Scan for the cell matching the given text and deliver its [x, y] coordinate at center. 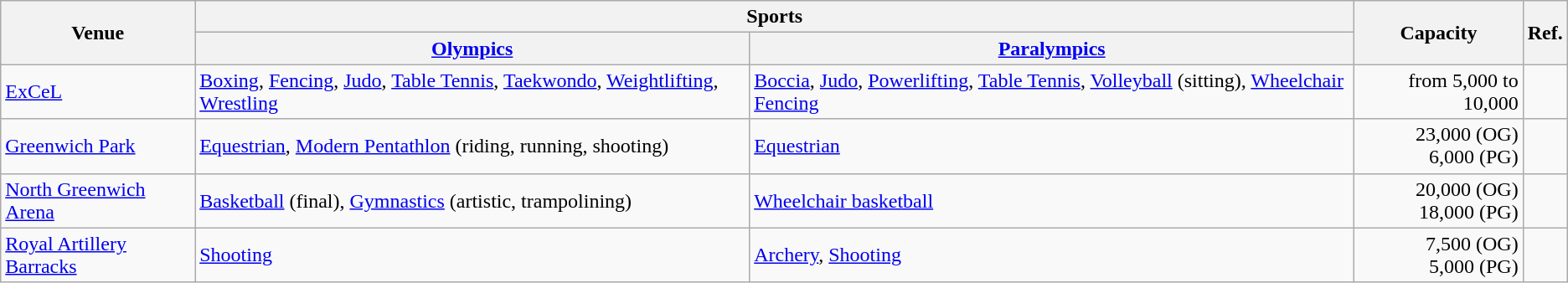
Greenwich Park [98, 146]
Royal Artillery Barracks [98, 255]
Equestrian, Modern Pentathlon (riding, running, shooting) [472, 146]
from 5,000 to 10,000 [1439, 92]
Archery, Shooting [1052, 255]
Equestrian [1052, 146]
Basketball (final), Gymnastics (artistic, trampolining) [472, 201]
Venue [98, 33]
Olympics [472, 49]
23,000 (OG)6,000 (PG) [1439, 146]
Ref. [1545, 33]
Boxing, Fencing, Judo, Table Tennis, Taekwondo, Weightlifting, Wrestling [472, 92]
North Greenwich Arena [98, 201]
Boccia, Judo, Powerlifting, Table Tennis, Volleyball (sitting), Wheelchair Fencing [1052, 92]
Shooting [472, 255]
Capacity [1439, 33]
Paralympics [1052, 49]
ExCeL [98, 92]
7,500 (OG)5,000 (PG) [1439, 255]
Sports [775, 17]
Wheelchair basketball [1052, 201]
20,000 (OG)18,000 (PG) [1439, 201]
